Return the (x, y) coordinate for the center point of the cell that contains the specified text.  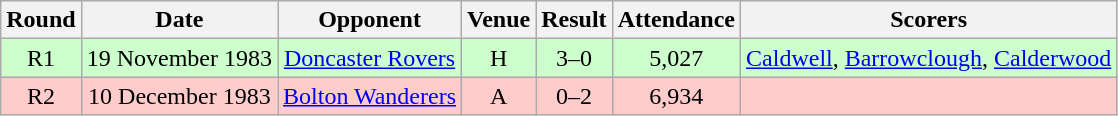
Attendance (676, 20)
Bolton Wanderers (370, 96)
Doncaster Rovers (370, 58)
19 November 1983 (179, 58)
10 December 1983 (179, 96)
0–2 (574, 96)
Result (574, 20)
R1 (41, 58)
Caldwell, Barrowclough, Calderwood (929, 58)
Opponent (370, 20)
A (499, 96)
3–0 (574, 58)
5,027 (676, 58)
H (499, 58)
Date (179, 20)
Round (41, 20)
Scorers (929, 20)
R2 (41, 96)
Venue (499, 20)
6,934 (676, 96)
